Output the (X, Y) coordinate of the center of the cell containing the given text.  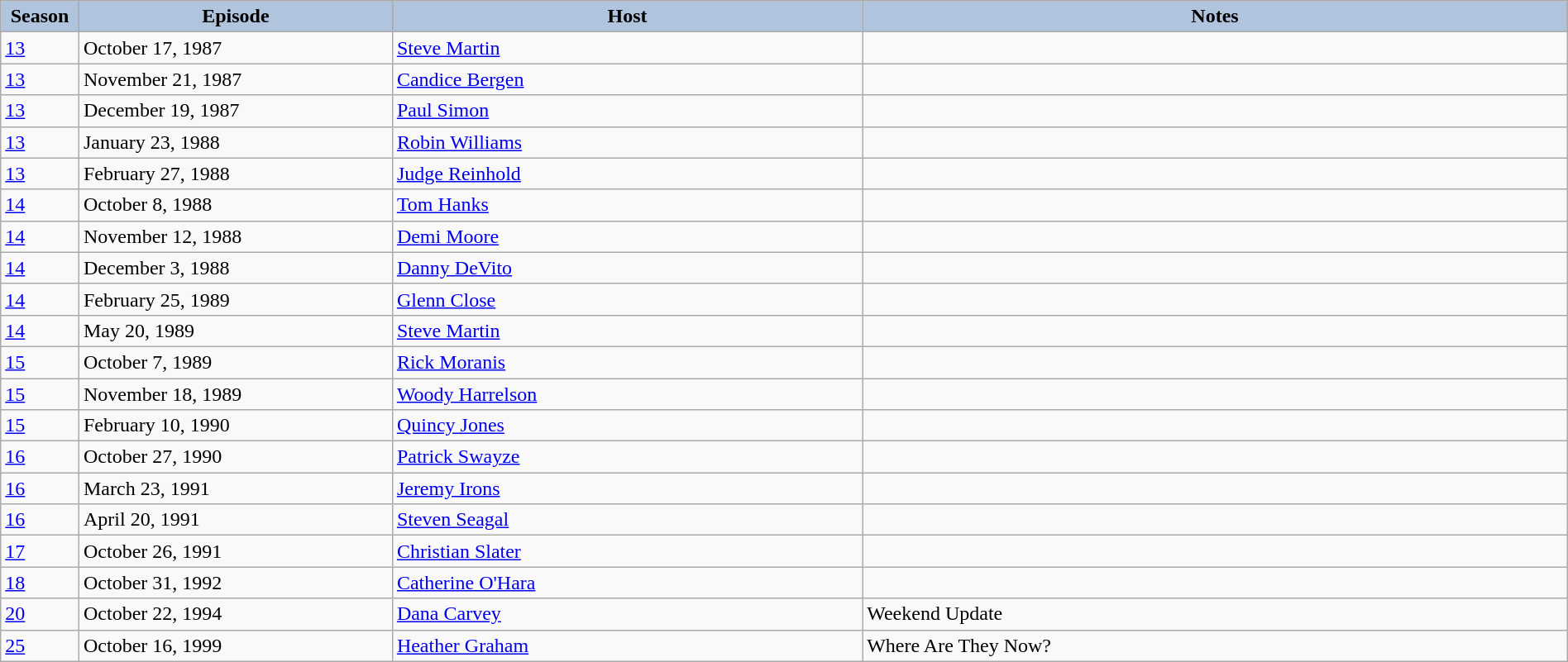
November 21, 1987 (235, 79)
January 23, 1988 (235, 142)
Quincy Jones (627, 426)
November 18, 1989 (235, 394)
18 (40, 583)
Dana Carvey (627, 614)
October 26, 1991 (235, 551)
Rick Moranis (627, 362)
Woody Harrelson (627, 394)
Catherine O'Hara (627, 583)
April 20, 1991 (235, 520)
Judge Reinhold (627, 174)
October 22, 1994 (235, 614)
Demi Moore (627, 236)
Season (40, 17)
Paul Simon (627, 111)
Glenn Close (627, 299)
March 23, 1991 (235, 488)
February 10, 1990 (235, 426)
October 31, 1992 (235, 583)
Host (627, 17)
December 3, 1988 (235, 268)
October 16, 1999 (235, 645)
Tom Hanks (627, 205)
December 19, 1987 (235, 111)
November 12, 1988 (235, 236)
Weekend Update (1216, 614)
May 20, 1989 (235, 331)
Steven Seagal (627, 520)
Danny DeVito (627, 268)
Christian Slater (627, 551)
Robin Williams (627, 142)
25 (40, 645)
17 (40, 551)
October 7, 1989 (235, 362)
Heather Graham (627, 645)
Where Are They Now? (1216, 645)
February 25, 1989 (235, 299)
Jeremy Irons (627, 488)
October 27, 1990 (235, 457)
Episode (235, 17)
20 (40, 614)
October 17, 1987 (235, 48)
Patrick Swayze (627, 457)
October 8, 1988 (235, 205)
Notes (1216, 17)
February 27, 1988 (235, 174)
Candice Bergen (627, 79)
